Identify which cell holds the provided text, then report its [X, Y] central coordinate. 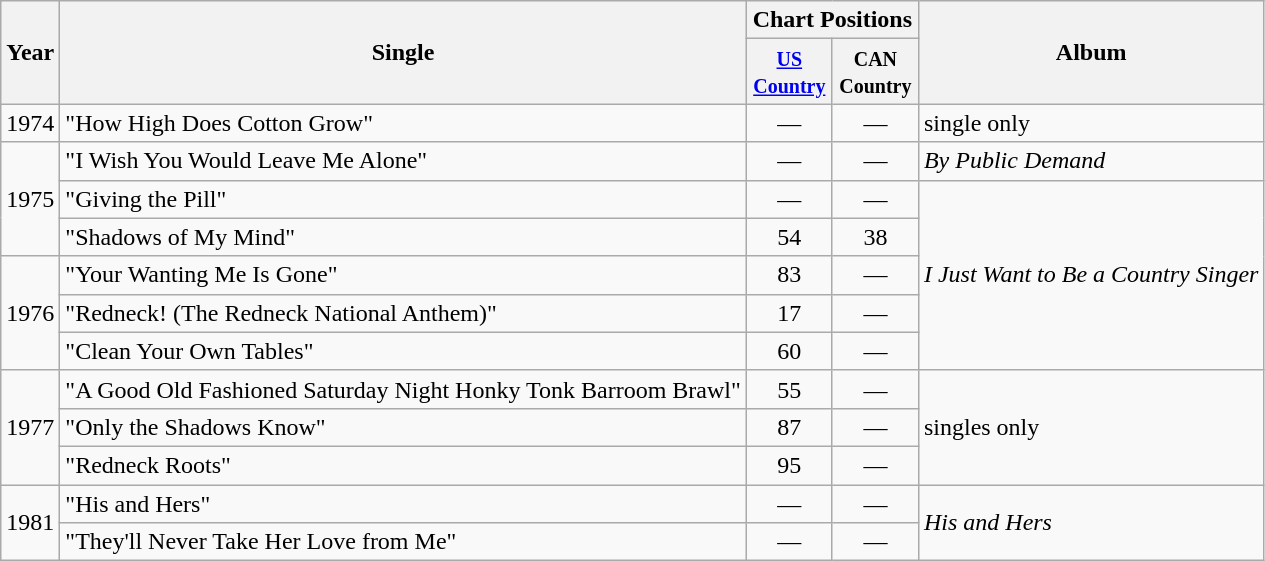
"A Good Old Fashioned Saturday Night Honky Tonk Barroom Brawl" [403, 389]
By Public Demand [1090, 161]
"Redneck! (The Redneck National Anthem)" [403, 313]
"Clean Your Own Tables" [403, 351]
55 [789, 389]
1977 [30, 427]
Year [30, 52]
1974 [30, 123]
87 [789, 427]
"I Wish You Would Leave Me Alone" [403, 161]
Single [403, 52]
54 [789, 237]
60 [789, 351]
US Country [789, 72]
single only [1090, 123]
17 [789, 313]
"Giving the Pill" [403, 199]
"His and Hers" [403, 503]
"Redneck Roots" [403, 465]
"How High Does Cotton Grow" [403, 123]
His and Hers [1090, 522]
95 [789, 465]
Album [1090, 52]
"Your Wanting Me Is Gone" [403, 275]
Chart Positions [832, 20]
I Just Want to Be a Country Singer [1090, 275]
38 [875, 237]
CAN Country [875, 72]
1976 [30, 313]
singles only [1090, 427]
"Shadows of My Mind" [403, 237]
"Only the Shadows Know" [403, 427]
83 [789, 275]
"They'll Never Take Her Love from Me" [403, 542]
1975 [30, 199]
1981 [30, 522]
